Find where the given text appears and provide that cell's center as [X, Y] coordinate. 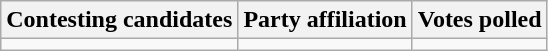
Contesting candidates [120, 20]
Party affiliation [325, 20]
Votes polled [480, 20]
